Provide the [x, y] coordinate of the cell's center where the given text is located.  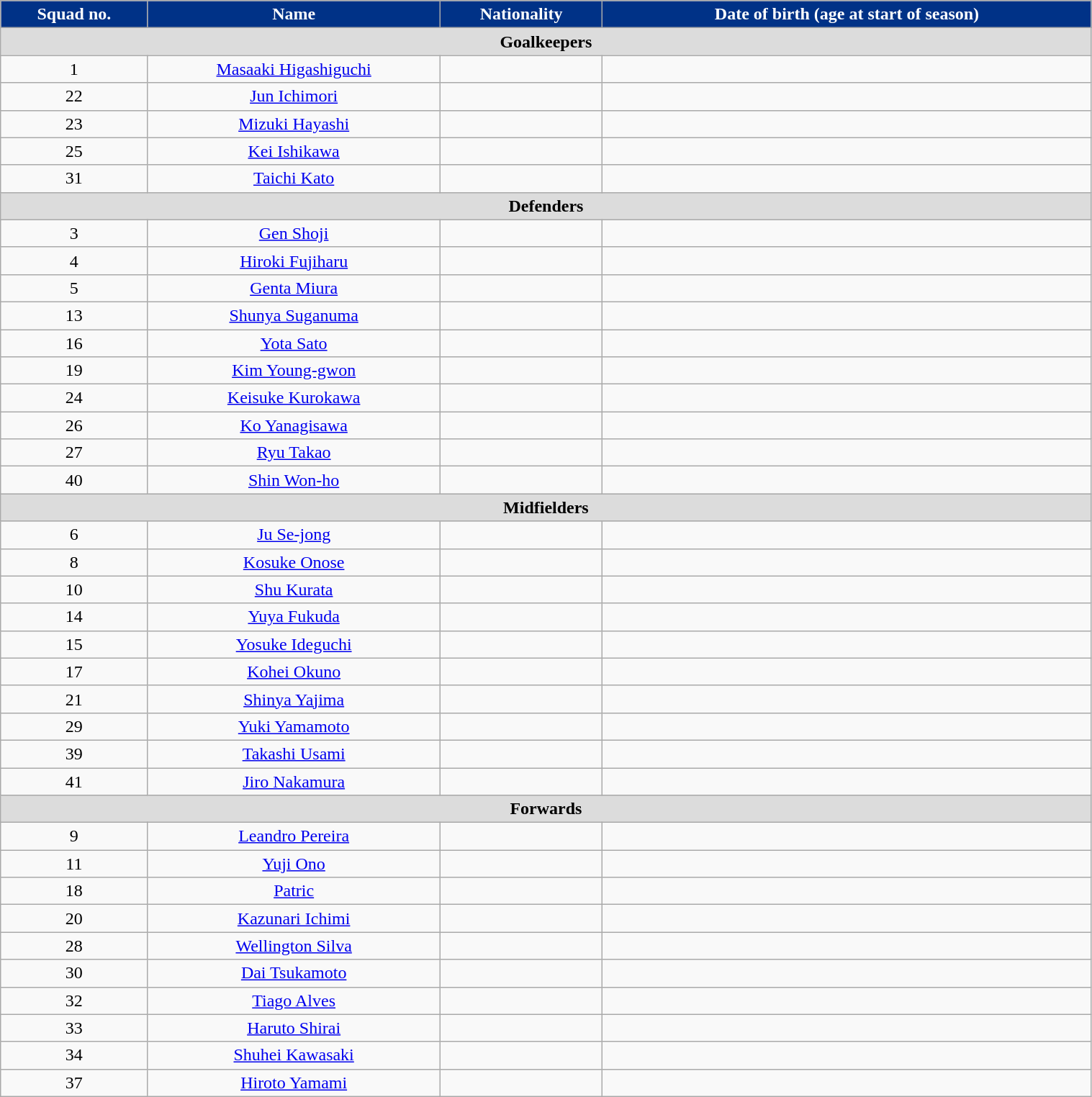
Hiroto Yamami [294, 1083]
Yuki Yamamoto [294, 726]
21 [74, 699]
24 [74, 398]
Yosuke Ideguchi [294, 644]
Takashi Usami [294, 754]
Kei Ishikawa [294, 151]
18 [74, 891]
14 [74, 617]
33 [74, 1028]
Shinya Yajima [294, 699]
10 [74, 590]
Nationality [521, 14]
40 [74, 480]
Jiro Nakamura [294, 781]
23 [74, 124]
15 [74, 644]
20 [74, 918]
6 [74, 535]
Tiago Alves [294, 1001]
27 [74, 453]
16 [74, 343]
Name [294, 14]
11 [74, 864]
9 [74, 836]
Defenders [546, 206]
Keisuke Kurokawa [294, 398]
Ju Se-jong [294, 535]
Kazunari Ichimi [294, 918]
30 [74, 973]
Squad no. [74, 14]
Date of birth (age at start of season) [847, 14]
28 [74, 946]
Masaaki Higashiguchi [294, 69]
Kosuke Onose [294, 562]
39 [74, 754]
13 [74, 315]
Yuya Fukuda [294, 617]
Midfielders [546, 507]
32 [74, 1001]
37 [74, 1083]
3 [74, 233]
Leandro Pereira [294, 836]
Mizuki Hayashi [294, 124]
Ko Yanagisawa [294, 425]
Shunya Suganuma [294, 315]
Shu Kurata [294, 590]
Dai Tsukamoto [294, 973]
41 [74, 781]
5 [74, 288]
Goalkeepers [546, 42]
19 [74, 371]
Haruto Shirai [294, 1028]
Gen Shoji [294, 233]
Yuji Ono [294, 864]
Yota Sato [294, 343]
Shin Won-ho [294, 480]
34 [74, 1055]
Kohei Okuno [294, 672]
Patric [294, 891]
Kim Young-gwon [294, 371]
Forwards [546, 809]
Genta Miura [294, 288]
Jun Ichimori [294, 96]
1 [74, 69]
8 [74, 562]
25 [74, 151]
17 [74, 672]
4 [74, 261]
22 [74, 96]
31 [74, 179]
Hiroki Fujiharu [294, 261]
29 [74, 726]
Shuhei Kawasaki [294, 1055]
Ryu Takao [294, 453]
Wellington Silva [294, 946]
26 [74, 425]
Taichi Kato [294, 179]
